Identify which cell holds the provided text, then report its (X, Y) central coordinate. 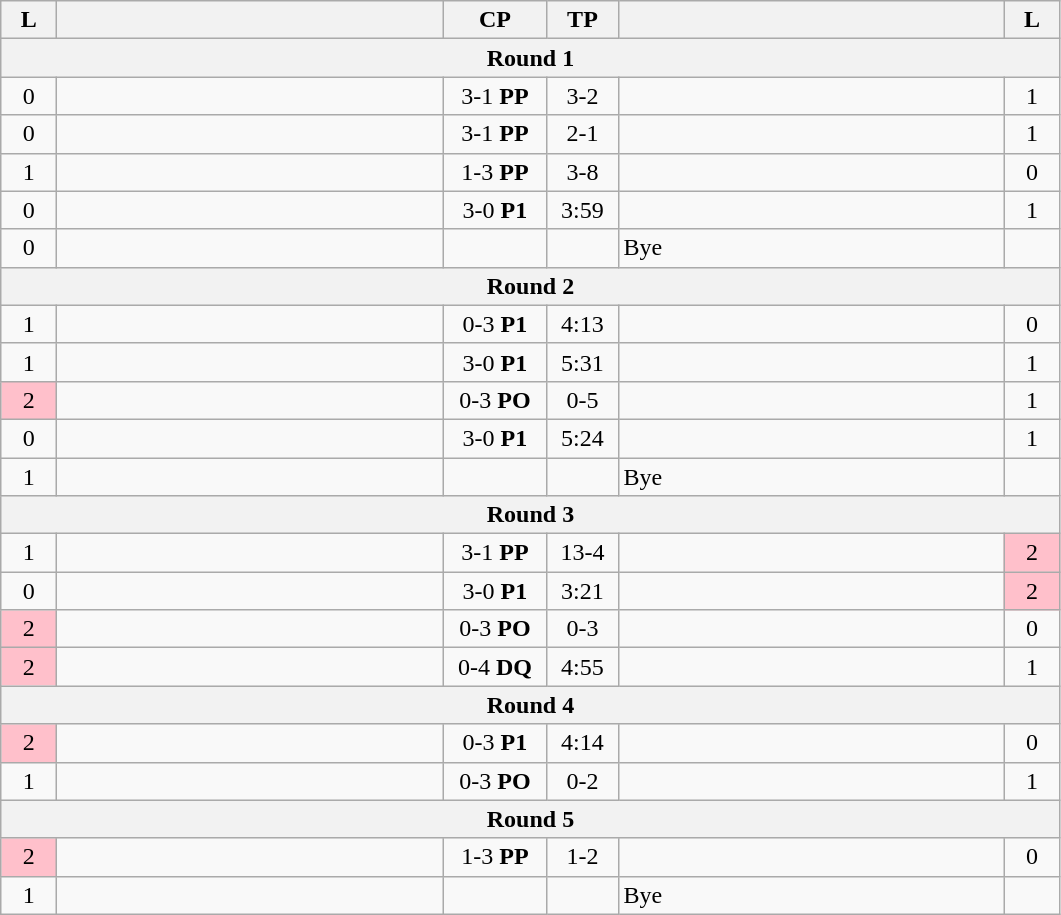
2-1 (582, 134)
0-3 (582, 629)
3:59 (582, 210)
Round 5 (530, 819)
13-4 (582, 553)
4:14 (582, 743)
Round 2 (530, 286)
Round 1 (530, 58)
0-4 DQ (495, 667)
5:31 (582, 362)
0-5 (582, 400)
TP (582, 20)
3:21 (582, 591)
4:55 (582, 667)
0-2 (582, 781)
Round 4 (530, 705)
4:13 (582, 324)
CP (495, 20)
Round 3 (530, 515)
1-2 (582, 857)
3-2 (582, 96)
5:24 (582, 438)
3-8 (582, 172)
